Pinpoint the cell where the given text exists, returning its [x, y] midpoint coordinate. 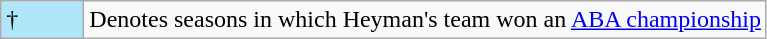
Denotes seasons in which Heyman's team won an ABA championship [426, 20]
† [42, 20]
